Identify which cell holds the provided text, then report its [x, y] central coordinate. 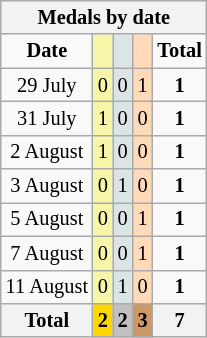
5 August [47, 219]
7 August [47, 253]
3 August [47, 186]
3 [143, 320]
11 August [47, 287]
2 August [47, 152]
Date [47, 51]
7 [179, 320]
Medals by date [104, 17]
29 July [47, 85]
31 July [47, 118]
